Identify which cell holds the provided text, then report its (x, y) central coordinate. 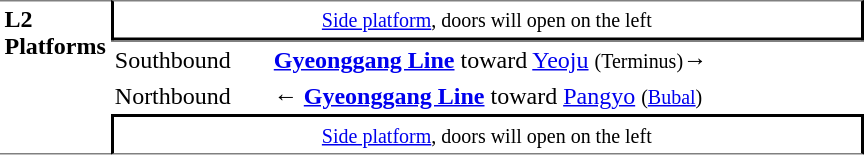
← Gyeonggang Line toward Pangyo (Bubal) (566, 96)
L2Platforms (55, 77)
Northbound (190, 96)
Southbound (190, 59)
Gyeonggang Line toward Yeoju (Terminus)→ (566, 59)
